Output the (x, y) coordinate of the center of the cell containing the given text.  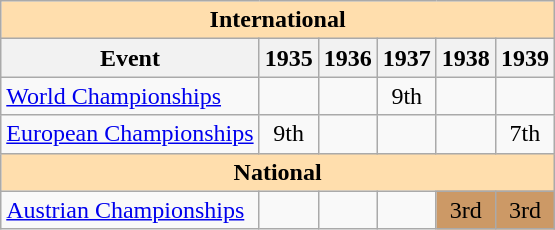
7th (524, 134)
Event (130, 58)
International (278, 20)
1937 (406, 58)
National (278, 172)
Austrian Championships (130, 210)
1935 (288, 58)
1936 (348, 58)
World Championships (130, 96)
1938 (466, 58)
European Championships (130, 134)
1939 (524, 58)
